Pinpoint the cell where the given text exists, returning its [X, Y] midpoint coordinate. 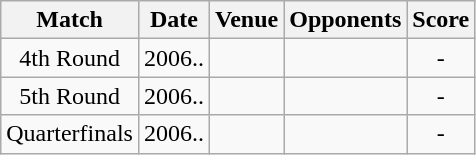
Venue [246, 20]
4th Round [70, 58]
Score [441, 20]
Opponents [346, 20]
5th Round [70, 96]
Date [174, 20]
Quarterfinals [70, 134]
Match [70, 20]
